Identify which cell holds the provided text, then report its [x, y] central coordinate. 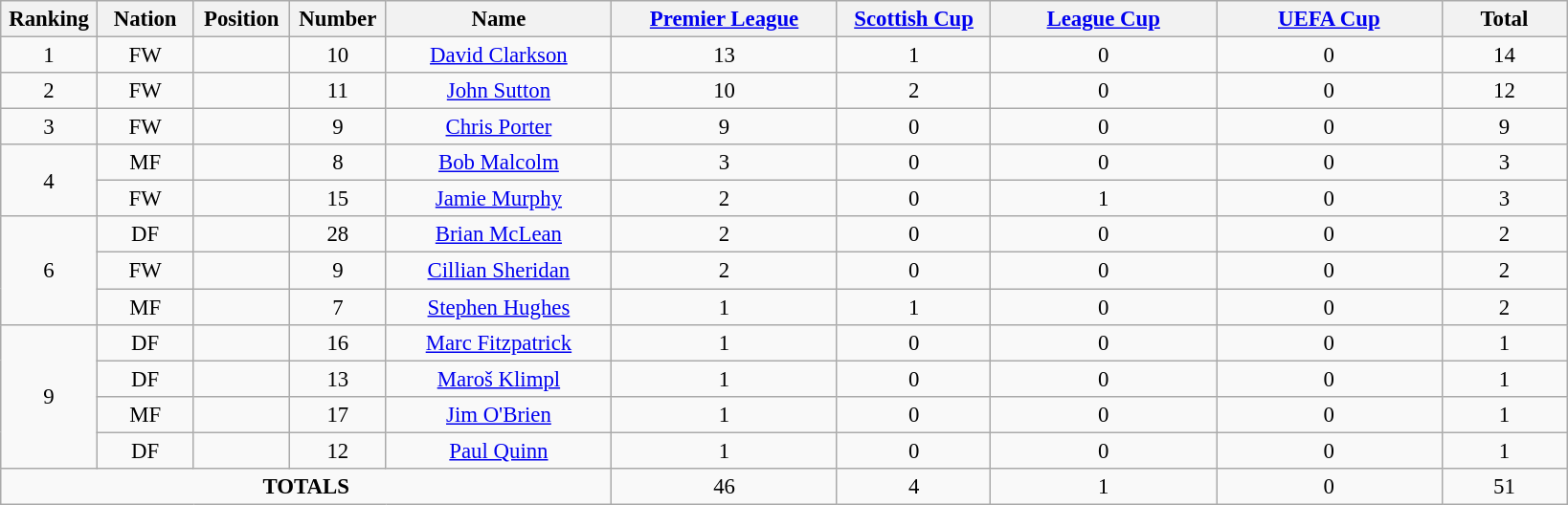
14 [1505, 55]
Premier League [725, 19]
Brian McLean [499, 234]
Number [339, 19]
46 [725, 487]
Marc Fitzpatrick [499, 342]
Stephen Hughes [499, 307]
UEFA Cup [1329, 19]
League Cup [1104, 19]
Nation [146, 19]
8 [339, 163]
16 [339, 342]
15 [339, 199]
6 [50, 270]
17 [339, 414]
7 [339, 307]
Name [499, 19]
TOTALS [306, 487]
John Sutton [499, 91]
11 [339, 91]
Scottish Cup [913, 19]
Ranking [50, 19]
Total [1505, 19]
Maroš Klimpl [499, 379]
Cillian Sheridan [499, 271]
Paul Quinn [499, 450]
28 [339, 234]
Chris Porter [499, 127]
David Clarkson [499, 55]
Jamie Murphy [499, 199]
Jim O'Brien [499, 414]
Position [241, 19]
51 [1505, 487]
Bob Malcolm [499, 163]
